Output the (x, y) coordinate of the center of the cell containing the given text.  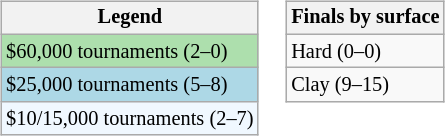
Finals by surface (365, 18)
Hard (0–0) (365, 51)
$25,000 tournaments (5–8) (130, 85)
Legend (130, 18)
$60,000 tournaments (2–0) (130, 51)
$10/15,000 tournaments (2–7) (130, 119)
Clay (9–15) (365, 85)
